Search for the cell housing the specified text and yield its [X, Y] center coordinate. 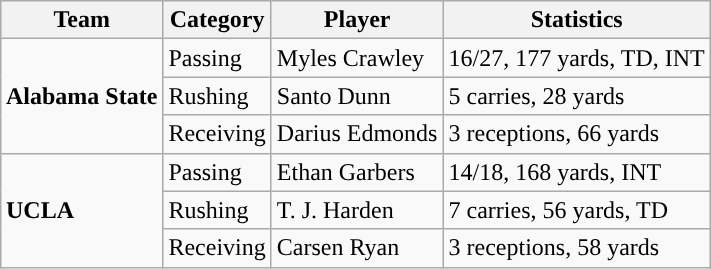
16/27, 177 yards, TD, INT [576, 58]
Alabama State [81, 96]
Team [81, 20]
7 carries, 56 yards, TD [576, 210]
Statistics [576, 20]
Ethan Garbers [357, 172]
Carsen Ryan [357, 248]
UCLA [81, 210]
Player [357, 20]
5 carries, 28 yards [576, 96]
14/18, 168 yards, INT [576, 172]
Myles Crawley [357, 58]
Category [217, 20]
3 receptions, 58 yards [576, 248]
3 receptions, 66 yards [576, 134]
Darius Edmonds [357, 134]
T. J. Harden [357, 210]
Santo Dunn [357, 96]
